Determine the (X, Y) coordinate at the center of the cell enclosing the given text.  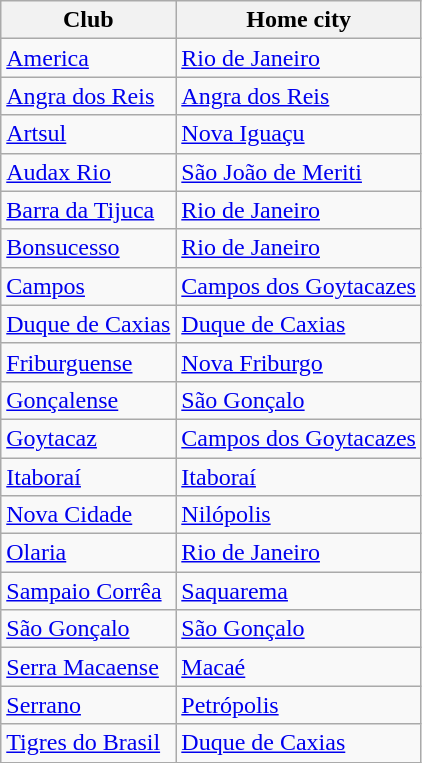
Gonçalense (88, 400)
Tigres do Brasil (88, 743)
America (88, 58)
Friburguense (88, 362)
Campos (88, 286)
Barra da Tijuca (88, 210)
Home city (299, 20)
Olaria (88, 553)
Petrópolis (299, 705)
Sampaio Corrêa (88, 591)
Club (88, 20)
Serrano (88, 705)
Nova Iguaçu (299, 134)
São João de Meriti (299, 172)
Serra Macaense (88, 667)
Macaé (299, 667)
Goytacaz (88, 438)
Bonsucesso (88, 248)
Audax Rio (88, 172)
Nova Cidade (88, 515)
Nova Friburgo (299, 362)
Artsul (88, 134)
Saquarema (299, 591)
Nilópolis (299, 515)
